Return the [X, Y] coordinate for the center point of the cell that contains the specified text.  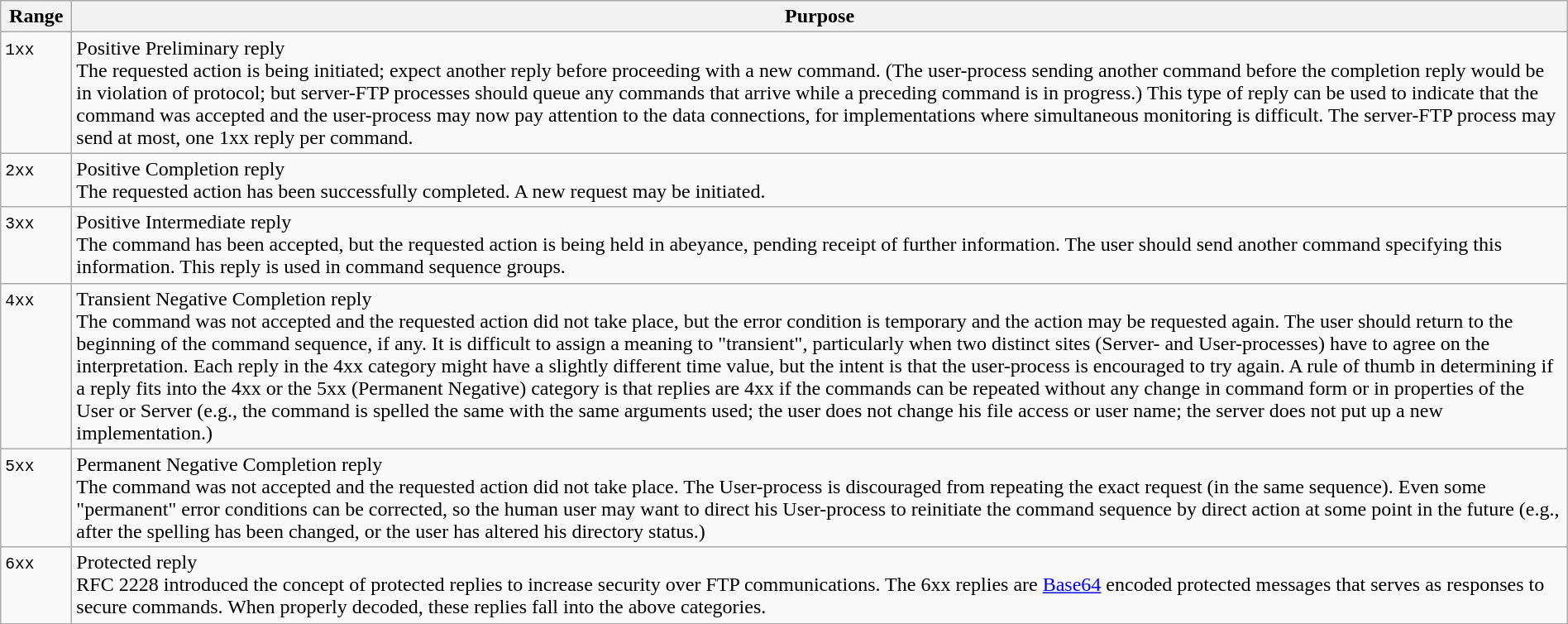
6xx [36, 585]
Range [36, 17]
Positive Completion replyThe requested action has been successfully completed. A new request may be initiated. [820, 180]
Purpose [820, 17]
5xx [36, 498]
1xx [36, 93]
2xx [36, 180]
4xx [36, 366]
3xx [36, 245]
